Scan for the cell matching the given text and deliver its [x, y] coordinate at center. 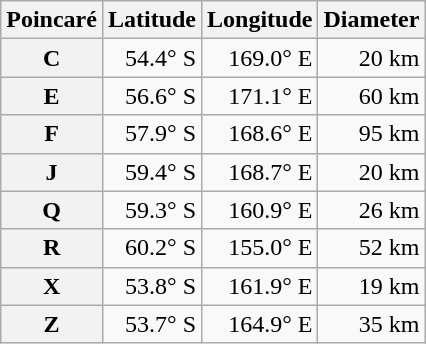
35 km [372, 324]
54.4° S [152, 58]
95 km [372, 134]
155.0° E [260, 248]
C [52, 58]
Longitude [260, 20]
59.4° S [152, 172]
60 km [372, 96]
161.9° E [260, 286]
52 km [372, 248]
53.8° S [152, 286]
E [52, 96]
R [52, 248]
Latitude [152, 20]
168.7° E [260, 172]
J [52, 172]
Diameter [372, 20]
168.6° E [260, 134]
19 km [372, 286]
57.9° S [152, 134]
160.9° E [260, 210]
56.6° S [152, 96]
X [52, 286]
169.0° E [260, 58]
Poincaré [52, 20]
Q [52, 210]
F [52, 134]
59.3° S [152, 210]
53.7° S [152, 324]
26 km [372, 210]
171.1° E [260, 96]
164.9° E [260, 324]
Z [52, 324]
60.2° S [152, 248]
